Determine the [X, Y] coordinate at the center of the cell enclosing the given text.  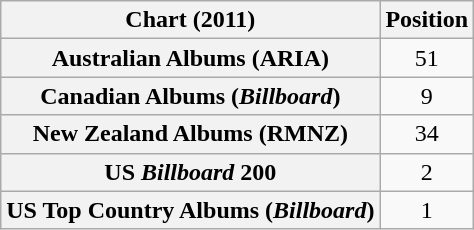
51 [427, 58]
Australian Albums (ARIA) [190, 58]
US Billboard 200 [190, 172]
1 [427, 210]
9 [427, 96]
2 [427, 172]
Canadian Albums (Billboard) [190, 96]
Chart (2011) [190, 20]
34 [427, 134]
New Zealand Albums (RMNZ) [190, 134]
Position [427, 20]
US Top Country Albums (Billboard) [190, 210]
